Determine the [x, y] coordinate at the center of the cell enclosing the given text.  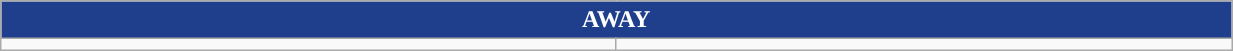
AWAY [616, 20]
